Extract the [X, Y] coordinate from the center of the cell holding the provided text.  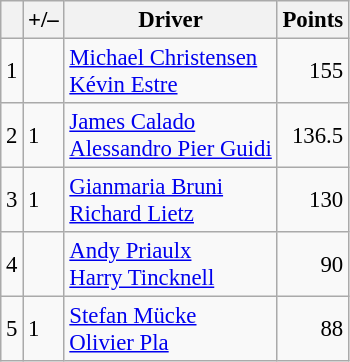
Michael Christensen Kévin Estre [170, 72]
2 [12, 136]
Andy Priaulx Harry Tincknell [170, 264]
5 [12, 330]
88 [312, 330]
3 [12, 200]
155 [312, 72]
Points [312, 20]
136.5 [312, 136]
Gianmaria Bruni Richard Lietz [170, 200]
4 [12, 264]
90 [312, 264]
130 [312, 200]
James Calado Alessandro Pier Guidi [170, 136]
+/– [44, 20]
Stefan Mücke Olivier Pla [170, 330]
Driver [170, 20]
